For the text-containing cell, return its midpoint in [X, Y] coordinate format. 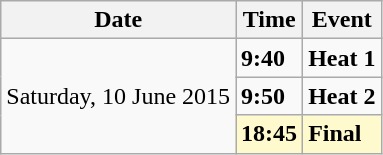
9:50 [270, 96]
18:45 [270, 134]
Time [270, 20]
Heat 1 [342, 58]
Final [342, 134]
9:40 [270, 58]
Event [342, 20]
Saturday, 10 June 2015 [118, 96]
Date [118, 20]
Heat 2 [342, 96]
